Pinpoint the cell where the given text exists, returning its (X, Y) midpoint coordinate. 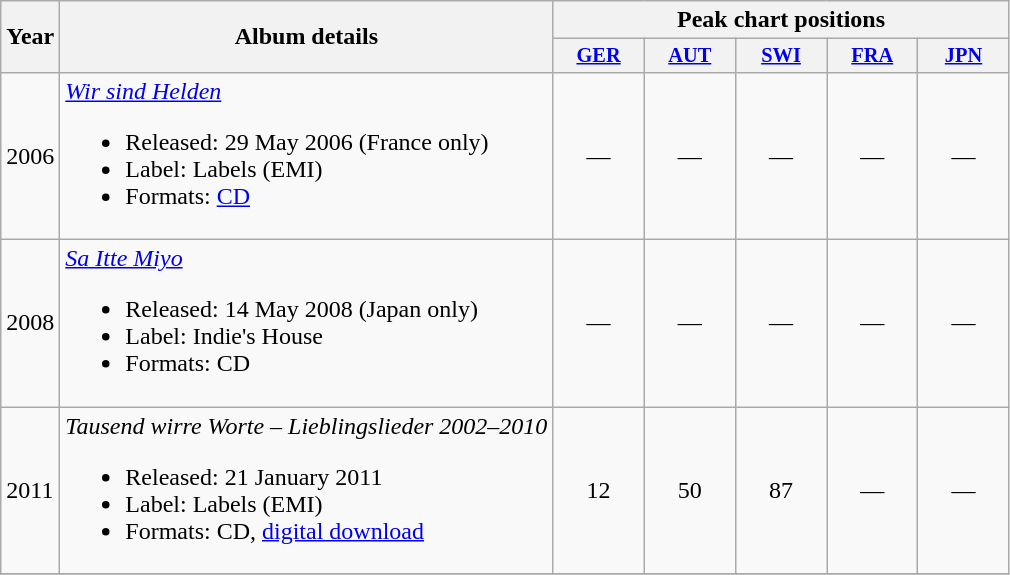
AUT (690, 56)
12 (598, 490)
2006 (30, 156)
FRA (872, 56)
2011 (30, 490)
Wir sind HeldenReleased: 29 May 2006 (France only)Label: Labels (EMI)Formats: CD (306, 156)
JPN (964, 56)
Album details (306, 37)
Tausend wirre Worte – Lieblingslieder 2002–2010Released: 21 January 2011Label: Labels (EMI)Formats: CD, digital download (306, 490)
Year (30, 37)
GER (598, 56)
2008 (30, 324)
Sa Itte MiyoReleased: 14 May 2008 (Japan only)Label: Indie's HouseFormats: CD (306, 324)
Peak chart positions (781, 20)
SWI (780, 56)
50 (690, 490)
87 (780, 490)
